Provide the (x, y) coordinate of the cell's center where the given text is located.  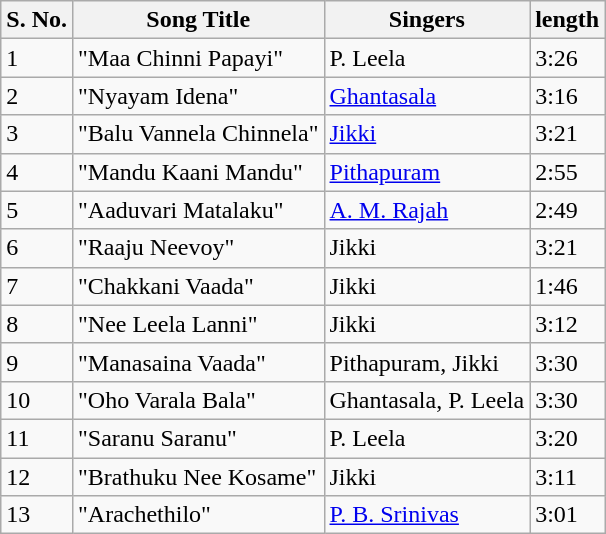
2:55 (568, 172)
1 (37, 58)
"Nee Leela Lanni" (198, 324)
"Balu Vannela Chinnela" (198, 134)
"Oho Varala Bala" (198, 400)
3:01 (568, 515)
Ghantasala, P. Leela (427, 400)
6 (37, 248)
3:11 (568, 477)
"Saranu Saranu" (198, 438)
13 (37, 515)
7 (37, 286)
Ghantasala (427, 96)
"Maa Chinni Papayi" (198, 58)
"Raaju Neevoy" (198, 248)
P. B. Srinivas (427, 515)
1:46 (568, 286)
Singers (427, 20)
"Mandu Kaani Mandu" (198, 172)
Song Title (198, 20)
2:49 (568, 210)
A. M. Rajah (427, 210)
"Nyayam Idena" (198, 96)
"Arachethilo" (198, 515)
9 (37, 362)
12 (37, 477)
Pithapuram (427, 172)
5 (37, 210)
3:16 (568, 96)
10 (37, 400)
3:26 (568, 58)
11 (37, 438)
8 (37, 324)
S. No. (37, 20)
"Aaduvari Matalaku" (198, 210)
"Manasaina Vaada" (198, 362)
4 (37, 172)
3 (37, 134)
3:12 (568, 324)
Pithapuram, Jikki (427, 362)
"Brathuku Nee Kosame" (198, 477)
2 (37, 96)
"Chakkani Vaada" (198, 286)
3:20 (568, 438)
length (568, 20)
